Identify which cell holds the provided text, then report its (x, y) central coordinate. 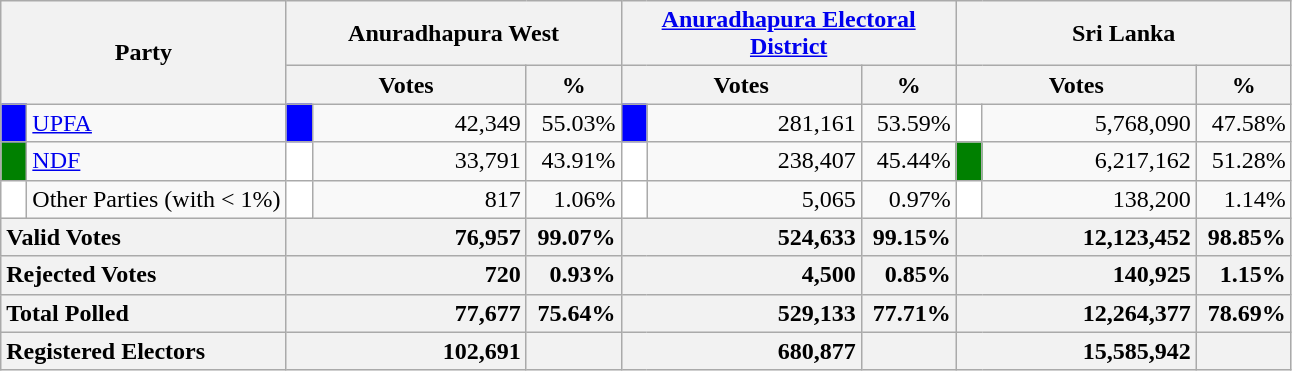
140,925 (1076, 275)
6,217,162 (1089, 161)
281,161 (754, 123)
12,123,452 (1076, 237)
98.85% (1244, 237)
524,633 (741, 237)
1.15% (1244, 275)
UPFA (156, 123)
Party (144, 52)
Other Parties (with < 1%) (156, 199)
0.85% (908, 275)
33,791 (419, 161)
238,407 (754, 161)
77.71% (908, 313)
78.69% (1244, 313)
75.64% (574, 313)
77,677 (406, 313)
NDF (156, 161)
102,691 (406, 351)
Total Polled (144, 313)
Anuradhapura Electoral District (788, 34)
47.58% (1244, 123)
99.15% (908, 237)
720 (406, 275)
1.14% (1244, 199)
Valid Votes (144, 237)
Sri Lanka (1124, 34)
1.06% (574, 199)
45.44% (908, 161)
Anuradhapura West (454, 34)
529,133 (741, 313)
138,200 (1089, 199)
15,585,942 (1076, 351)
Rejected Votes (144, 275)
12,264,377 (1076, 313)
Registered Electors (144, 351)
0.93% (574, 275)
817 (419, 199)
99.07% (574, 237)
4,500 (741, 275)
55.03% (574, 123)
42,349 (419, 123)
51.28% (1244, 161)
0.97% (908, 199)
43.91% (574, 161)
5,768,090 (1089, 123)
76,957 (406, 237)
680,877 (741, 351)
53.59% (908, 123)
5,065 (754, 199)
